Locate the cell with the specified text and output its (X, Y) center coordinate. 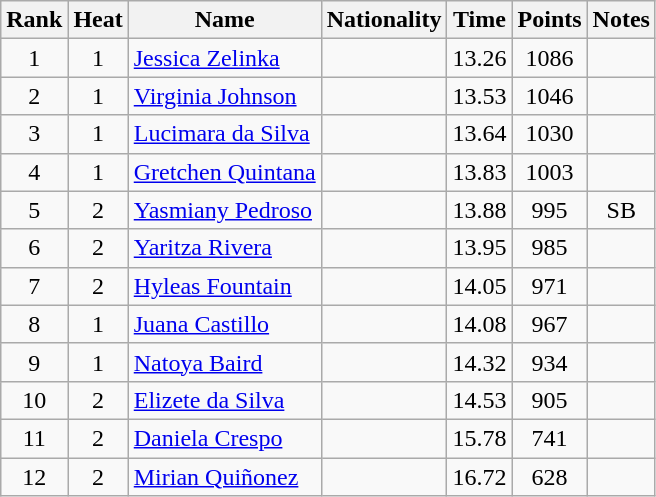
995 (550, 210)
Yasmiany Pedroso (224, 210)
Notes (621, 20)
971 (550, 286)
10 (34, 400)
13.26 (480, 58)
14.53 (480, 400)
1030 (550, 134)
11 (34, 438)
8 (34, 324)
14.32 (480, 362)
Lucimara da Silva (224, 134)
967 (550, 324)
14.05 (480, 286)
Hyleas Fountain (224, 286)
3 (34, 134)
13.95 (480, 248)
Elizete da Silva (224, 400)
13.83 (480, 172)
Rank (34, 20)
Natoya Baird (224, 362)
934 (550, 362)
Virginia Johnson (224, 96)
13.64 (480, 134)
16.72 (480, 477)
Points (550, 20)
13.88 (480, 210)
905 (550, 400)
Heat (98, 20)
1046 (550, 96)
Daniela Crespo (224, 438)
13.53 (480, 96)
Jessica Zelinka (224, 58)
985 (550, 248)
7 (34, 286)
5 (34, 210)
Juana Castillo (224, 324)
12 (34, 477)
628 (550, 477)
Name (224, 20)
9 (34, 362)
1003 (550, 172)
Mirian Quiñonez (224, 477)
1086 (550, 58)
Gretchen Quintana (224, 172)
Nationality (384, 20)
6 (34, 248)
15.78 (480, 438)
741 (550, 438)
Time (480, 20)
Yaritza Rivera (224, 248)
14.08 (480, 324)
4 (34, 172)
SB (621, 210)
